Search for the cell housing the specified text and yield its (x, y) center coordinate. 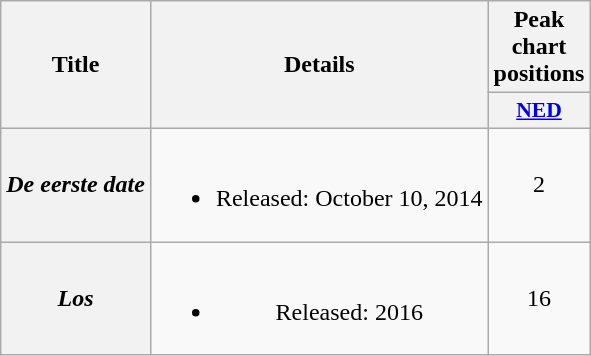
NED (539, 111)
Details (319, 65)
Released: 2016 (319, 298)
2 (539, 184)
De eerste date (76, 184)
Los (76, 298)
16 (539, 298)
Released: October 10, 2014 (319, 184)
Peak chart positions (539, 47)
Title (76, 65)
